Determine the (X, Y) coordinate at the center of the cell enclosing the given text.  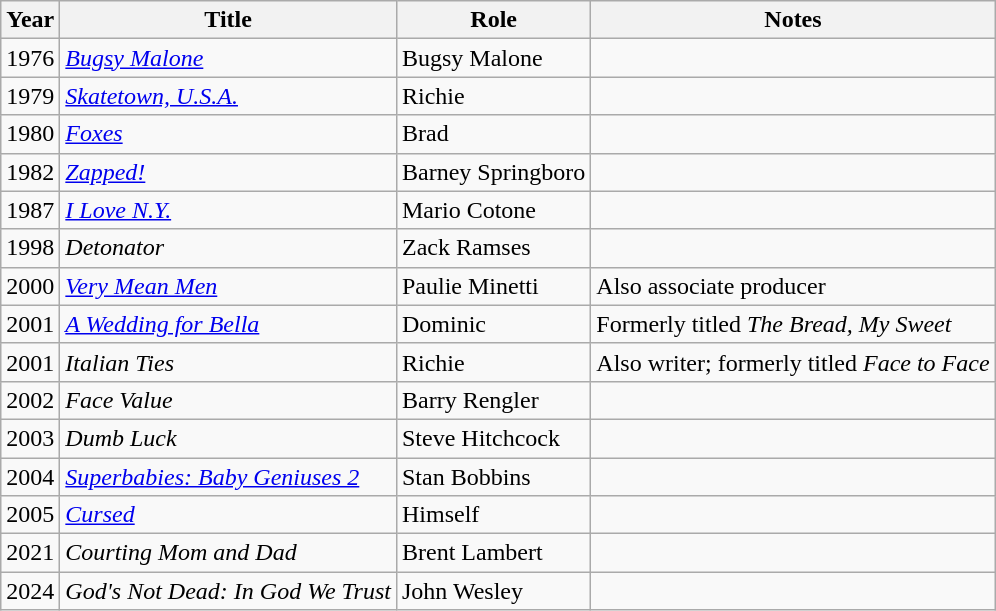
God's Not Dead: In God We Trust (228, 591)
Mario Cotone (493, 210)
Stan Bobbins (493, 477)
1982 (30, 172)
1987 (30, 210)
Himself (493, 515)
Courting Mom and Dad (228, 553)
A Wedding for Bella (228, 324)
Role (493, 20)
1998 (30, 248)
Foxes (228, 134)
Detonator (228, 248)
John Wesley (493, 591)
2003 (30, 438)
Cursed (228, 515)
Also associate producer (793, 286)
Italian Ties (228, 362)
I Love N.Y. (228, 210)
1980 (30, 134)
Also writer; formerly titled Face to Face (793, 362)
Year (30, 20)
Zapped! (228, 172)
2004 (30, 477)
Dumb Luck (228, 438)
2005 (30, 515)
2002 (30, 400)
Brad (493, 134)
Title (228, 20)
Steve Hitchcock (493, 438)
Paulie Minetti (493, 286)
1979 (30, 96)
Barney Springboro (493, 172)
2000 (30, 286)
2021 (30, 553)
1976 (30, 58)
Superbabies: Baby Geniuses 2 (228, 477)
Notes (793, 20)
Zack Ramses (493, 248)
Skatetown, U.S.A. (228, 96)
Face Value (228, 400)
Dominic (493, 324)
Very Mean Men (228, 286)
2024 (30, 591)
Brent Lambert (493, 553)
Barry Rengler (493, 400)
Formerly titled The Bread, My Sweet (793, 324)
